Detect which cell encompasses the target text, then output its (X, Y) center coordinate. 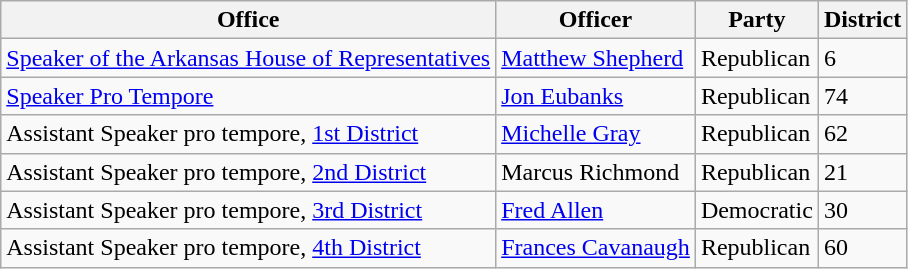
Officer (596, 20)
Matthew Shepherd (596, 58)
Assistant Speaker pro tempore, 1st District (248, 134)
District (862, 20)
60 (862, 248)
62 (862, 134)
Democratic (756, 210)
Assistant Speaker pro tempore, 4th District (248, 248)
Fred Allen (596, 210)
6 (862, 58)
Assistant Speaker pro tempore, 2nd District (248, 172)
Jon Eubanks (596, 96)
Assistant Speaker pro tempore, 3rd District (248, 210)
Marcus Richmond (596, 172)
Speaker of the Arkansas House of Representatives (248, 58)
74 (862, 96)
Frances Cavanaugh (596, 248)
21 (862, 172)
Michelle Gray (596, 134)
Office (248, 20)
Speaker Pro Tempore (248, 96)
30 (862, 210)
Party (756, 20)
